Return (X, Y) of the center of cell containing provided text 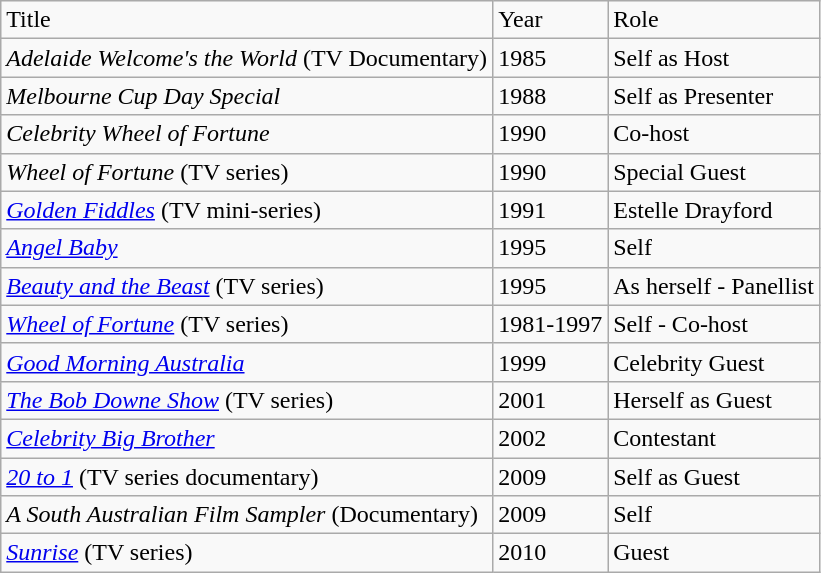
The Bob Downe Show (TV series) (247, 400)
1999 (550, 362)
Golden Fiddles (TV mini-series) (247, 210)
Co-host (714, 134)
Special Guest (714, 172)
Angel Baby (247, 248)
2001 (550, 400)
Celebrity Wheel of Fortune (247, 134)
1985 (550, 58)
Self - Co-host (714, 324)
1988 (550, 96)
Guest (714, 553)
20 to 1 (TV series documentary) (247, 477)
Melbourne Cup Day Special (247, 96)
Sunrise (TV series) (247, 553)
Good Morning Australia (247, 362)
Adelaide Welcome's the World (TV Documentary) (247, 58)
2010 (550, 553)
Self as Presenter (714, 96)
Year (550, 20)
Celebrity Guest (714, 362)
As herself - Panellist (714, 286)
Title (247, 20)
Celebrity Big Brother (247, 438)
1991 (550, 210)
Role (714, 20)
Estelle Drayford (714, 210)
1981-1997 (550, 324)
Herself as Guest (714, 400)
Self as Host (714, 58)
2002 (550, 438)
A South Australian Film Sampler (Documentary) (247, 515)
Beauty and the Beast (TV series) (247, 286)
Self as Guest (714, 477)
Contestant (714, 438)
